Return [x, y] of the center of cell containing provided text 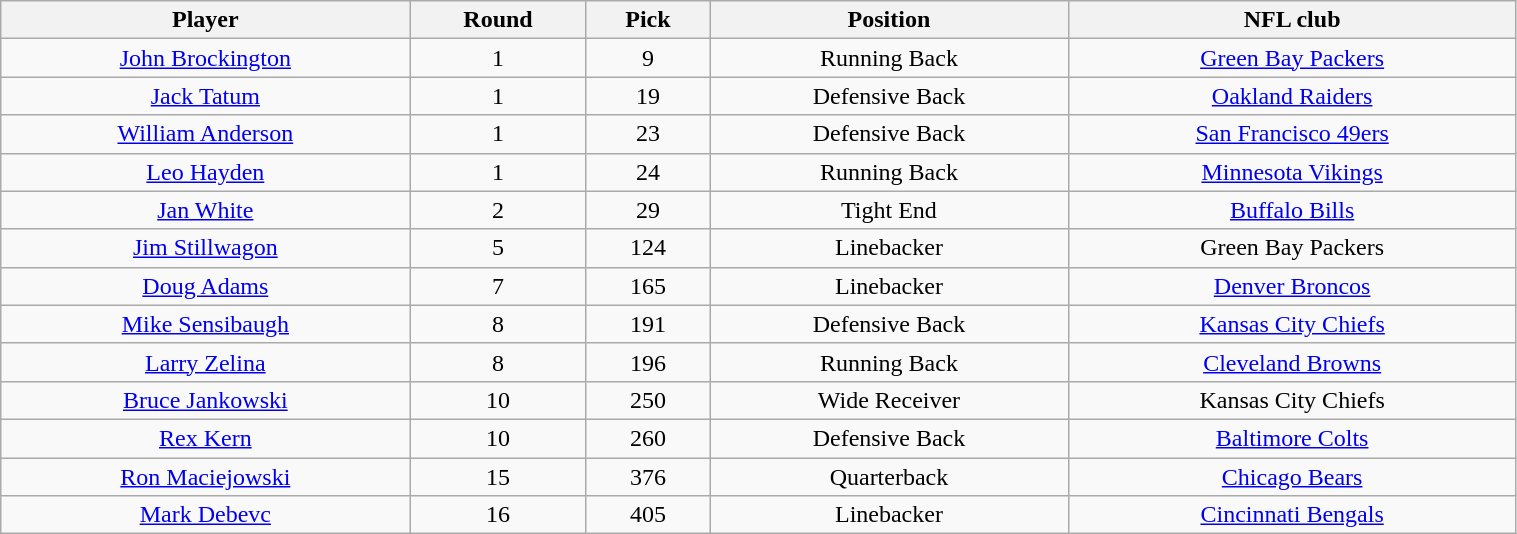
Ron Maciejowski [206, 477]
San Francisco 49ers [1292, 134]
Tight End [890, 210]
16 [498, 515]
Chicago Bears [1292, 477]
Position [890, 20]
Jack Tatum [206, 96]
William Anderson [206, 134]
23 [648, 134]
5 [498, 248]
Player [206, 20]
Quarterback [890, 477]
Oakland Raiders [1292, 96]
Leo Hayden [206, 172]
376 [648, 477]
15 [498, 477]
Jan White [206, 210]
Rex Kern [206, 438]
Baltimore Colts [1292, 438]
29 [648, 210]
Denver Broncos [1292, 286]
19 [648, 96]
Cincinnati Bengals [1292, 515]
191 [648, 324]
Buffalo Bills [1292, 210]
Bruce Jankowski [206, 400]
405 [648, 515]
Wide Receiver [890, 400]
7 [498, 286]
NFL club [1292, 20]
Jim Stillwagon [206, 248]
Pick [648, 20]
196 [648, 362]
Round [498, 20]
124 [648, 248]
Larry Zelina [206, 362]
260 [648, 438]
Doug Adams [206, 286]
9 [648, 58]
Cleveland Browns [1292, 362]
250 [648, 400]
165 [648, 286]
24 [648, 172]
Minnesota Vikings [1292, 172]
John Brockington [206, 58]
Mike Sensibaugh [206, 324]
2 [498, 210]
Mark Debevc [206, 515]
